From the cell containing the given text, extract its center point as (x, y) coordinate. 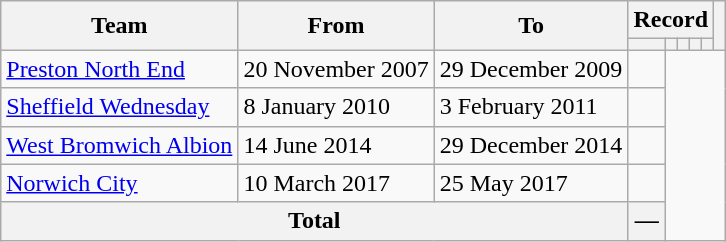
Sheffield Wednesday (120, 107)
25 May 2017 (531, 183)
Norwich City (120, 183)
West Bromwich Albion (120, 145)
From (336, 26)
20 November 2007 (336, 69)
Total (314, 221)
3 February 2011 (531, 107)
29 December 2014 (531, 145)
Team (120, 26)
To (531, 26)
Preston North End (120, 69)
— (647, 221)
8 January 2010 (336, 107)
10 March 2017 (336, 183)
14 June 2014 (336, 145)
29 December 2009 (531, 69)
Record (671, 20)
